For the text-containing cell, return its midpoint in (X, Y) coordinate format. 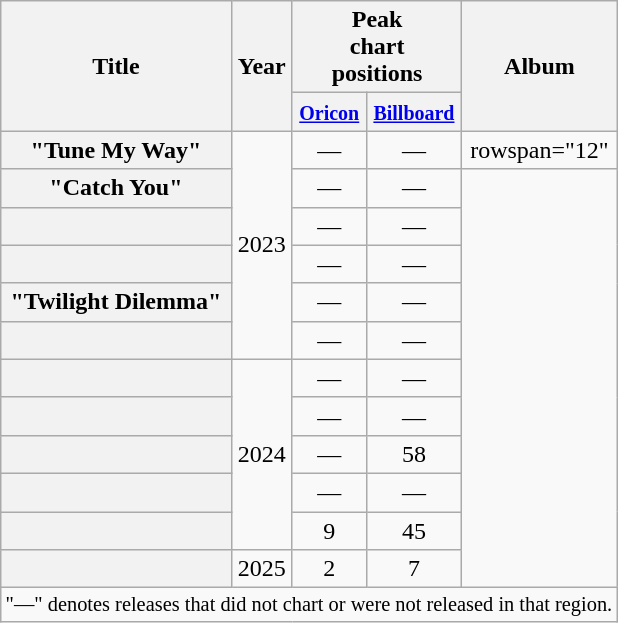
"Tune My Way" (116, 150)
2 (329, 569)
7 (414, 569)
Album (540, 66)
"Catch You" (116, 188)
rowspan="12" (540, 150)
Billboard (414, 112)
2023 (262, 245)
2024 (262, 454)
"—" denotes releases that did not chart or were not released in that region. (309, 605)
Year (262, 66)
Oricon (329, 112)
45 (414, 531)
Title (116, 66)
9 (329, 531)
2025 (262, 569)
"Twilight Dilemma" (116, 302)
58 (414, 454)
Peak chart positions (376, 47)
